Capture the cell that displays the provided text and extract its (X, Y) central coordinate. 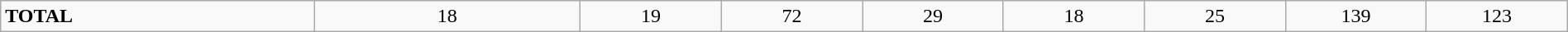
29 (933, 16)
72 (791, 16)
139 (1355, 16)
TOTAL (157, 16)
25 (1215, 16)
123 (1497, 16)
19 (651, 16)
